Locate the cell with the specified text and output its [X, Y] center coordinate. 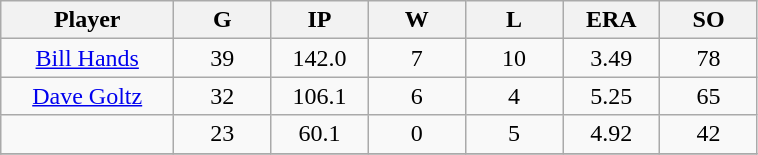
4 [514, 96]
23 [222, 134]
10 [514, 58]
7 [416, 58]
ERA [612, 20]
Bill Hands [88, 58]
0 [416, 134]
G [222, 20]
60.1 [320, 134]
Player [88, 20]
106.1 [320, 96]
SO [708, 20]
5 [514, 134]
W [416, 20]
65 [708, 96]
5.25 [612, 96]
Dave Goltz [88, 96]
42 [708, 134]
6 [416, 96]
IP [320, 20]
78 [708, 58]
39 [222, 58]
32 [222, 96]
4.92 [612, 134]
142.0 [320, 58]
3.49 [612, 58]
L [514, 20]
